Detect which cell encompasses the target text, then output its (X, Y) center coordinate. 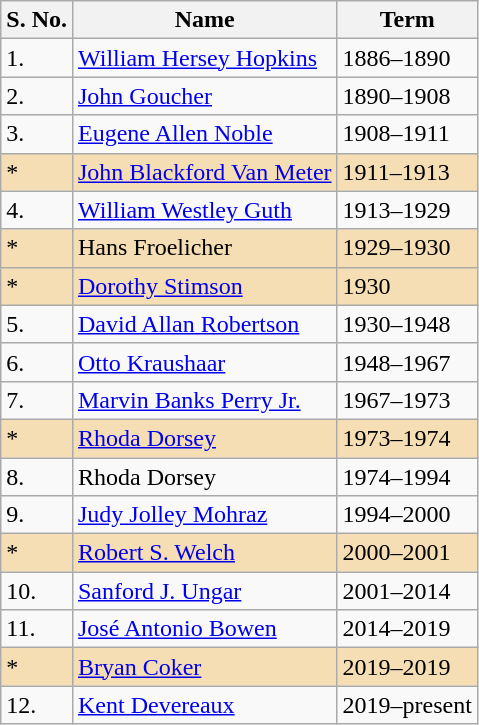
1911–1913 (407, 172)
Sanford J. Ungar (204, 591)
Bryan Coker (204, 667)
1890–1908 (407, 96)
7. (37, 400)
Eugene Allen Noble (204, 134)
9. (37, 515)
2001–2014 (407, 591)
John Goucher (204, 96)
12. (37, 705)
Kent Devereaux (204, 705)
2000–2001 (407, 553)
1929–1930 (407, 248)
1967–1973 (407, 400)
Otto Kraushaar (204, 362)
3. (37, 134)
1886–1890 (407, 58)
Robert S. Welch (204, 553)
1948–1967 (407, 362)
S. No. (37, 20)
Judy Jolley Mohraz (204, 515)
11. (37, 629)
4. (37, 210)
John Blackford Van Meter (204, 172)
2014–2019 (407, 629)
Dorothy Stimson (204, 286)
1908–1911 (407, 134)
8. (37, 477)
Marvin Banks Perry Jr. (204, 400)
6. (37, 362)
5. (37, 324)
Name (204, 20)
2. (37, 96)
Hans Froelicher (204, 248)
1930 (407, 286)
Term (407, 20)
2019–2019 (407, 667)
William Westley Guth (204, 210)
1. (37, 58)
1974–1994 (407, 477)
1994–2000 (407, 515)
1913–1929 (407, 210)
José Antonio Bowen (204, 629)
2019–present (407, 705)
10. (37, 591)
1930–1948 (407, 324)
William Hersey Hopkins (204, 58)
1973–1974 (407, 438)
David Allan Robertson (204, 324)
